Search for the cell housing the specified text and yield its (x, y) center coordinate. 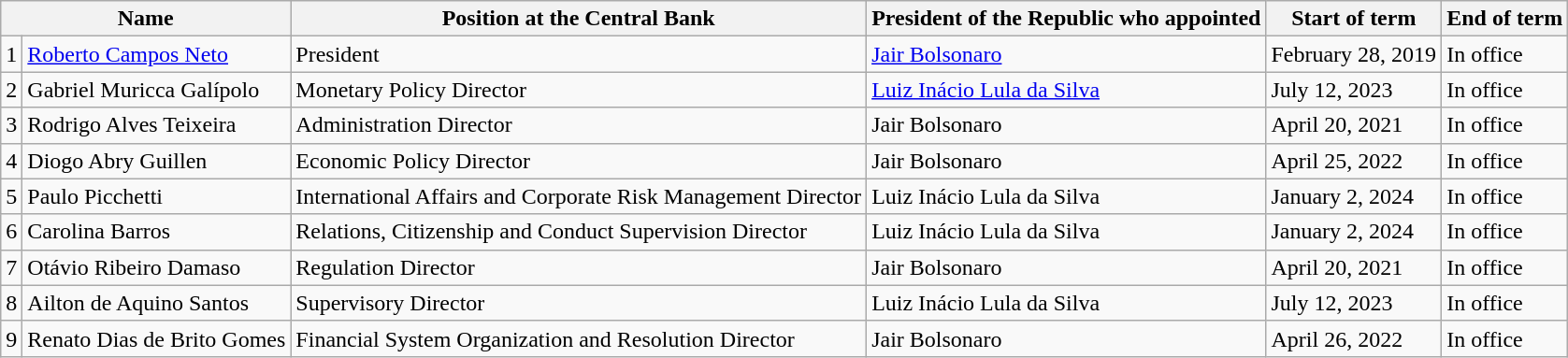
Economic Policy Director (579, 161)
International Affairs and Corporate Risk Management Director (579, 196)
Financial System Organization and Resolution Director (579, 338)
Relations, Citizenship and Conduct Supervision Director (579, 232)
Paulo Picchetti (157, 196)
5 (11, 196)
4 (11, 161)
Monetary Policy Director (579, 90)
President (579, 54)
Start of term (1354, 19)
Diogo Abry Guillen (157, 161)
Gabriel Muricca Galípolo (157, 90)
February 28, 2019 (1354, 54)
Position at the Central Bank (579, 19)
Supervisory Director (579, 303)
Roberto Campos Neto (157, 54)
April 25, 2022 (1354, 161)
Renato Dias de Brito Gomes (157, 338)
Regulation Director (579, 267)
President of the Republic who appointed (1066, 19)
Administration Director (579, 125)
Ailton de Aquino Santos (157, 303)
Rodrigo Alves Teixeira (157, 125)
Otávio Ribeiro Damaso (157, 267)
3 (11, 125)
9 (11, 338)
6 (11, 232)
8 (11, 303)
2 (11, 90)
7 (11, 267)
End of term (1505, 19)
1 (11, 54)
Name (146, 19)
April 26, 2022 (1354, 338)
Carolina Barros (157, 232)
